For the text-containing cell, return its midpoint in (x, y) coordinate format. 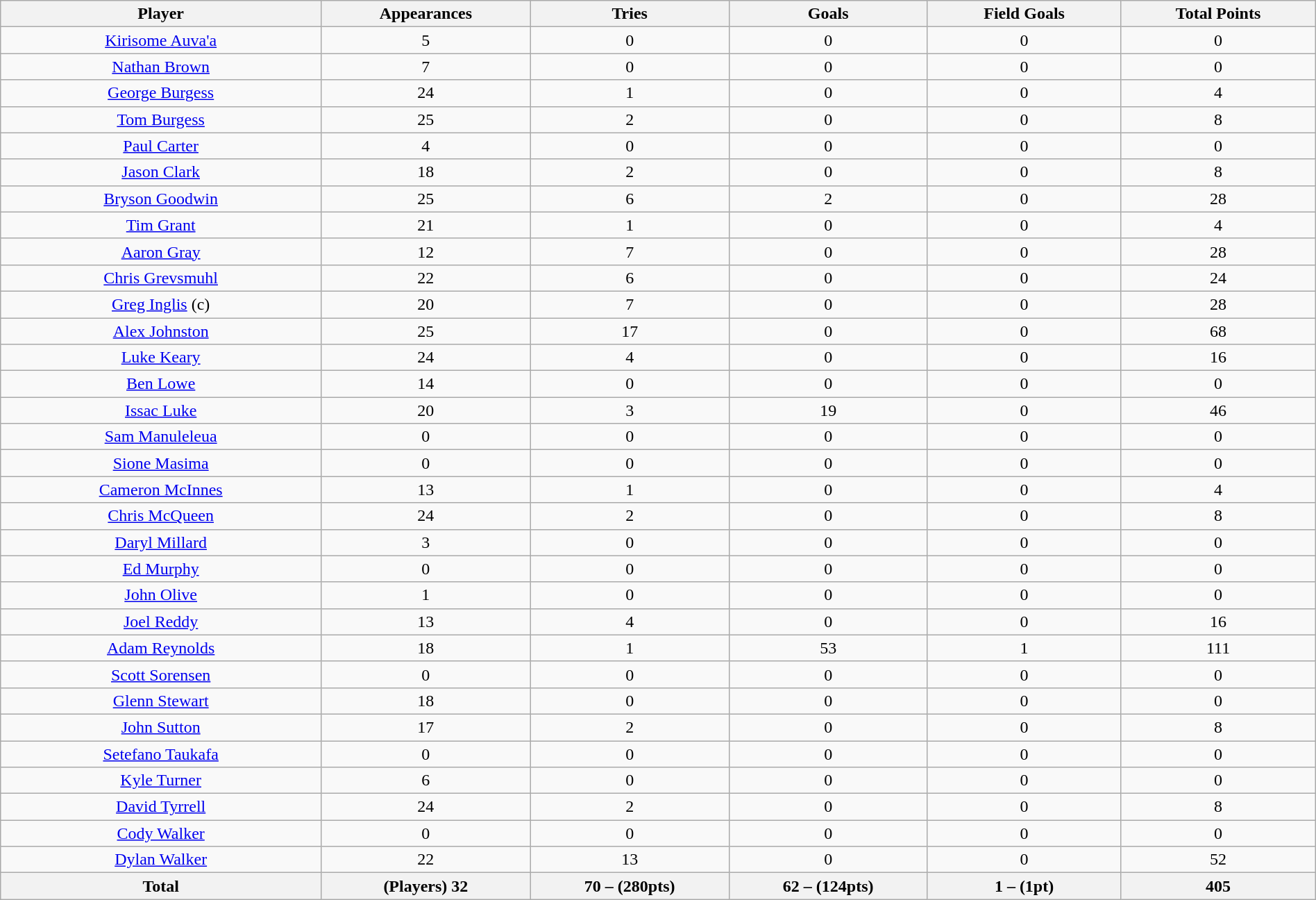
Kyle Turner (161, 781)
Chris McQueen (161, 516)
Tim Grant (161, 225)
405 (1218, 886)
111 (1218, 648)
52 (1218, 860)
Greg Inglis (c) (161, 304)
Dylan Walker (161, 860)
70 – (280pts) (630, 886)
David Tyrrell (161, 807)
Total (161, 886)
Sam Manuleleua (161, 437)
Daryl Millard (161, 542)
Issac Luke (161, 410)
Tom Burgess (161, 119)
Player (161, 14)
53 (828, 648)
Jason Clark (161, 172)
Chris Grevsmuhl (161, 278)
Sione Masima (161, 463)
68 (1218, 331)
Cody Walker (161, 833)
(Players) 32 (426, 886)
21 (426, 225)
14 (426, 384)
Alex Johnston (161, 331)
Appearances (426, 14)
Field Goals (1024, 14)
Joel Reddy (161, 622)
1 – (1pt) (1024, 886)
Setefano Taukafa (161, 753)
Nathan Brown (161, 67)
19 (828, 410)
Adam Reynolds (161, 648)
62 – (124pts) (828, 886)
5 (426, 40)
Kirisome Auva'a (161, 40)
12 (426, 251)
Ben Lowe (161, 384)
Total Points (1218, 14)
John Sutton (161, 727)
Bryson Goodwin (161, 199)
Tries (630, 14)
George Burgess (161, 93)
Scott Sorensen (161, 674)
Luke Keary (161, 358)
Cameron McInnes (161, 490)
John Olive (161, 595)
46 (1218, 410)
Paul Carter (161, 146)
Goals (828, 14)
Glenn Stewart (161, 701)
Ed Murphy (161, 569)
Aaron Gray (161, 251)
